Capture the cell that displays the provided text and extract its (X, Y) central coordinate. 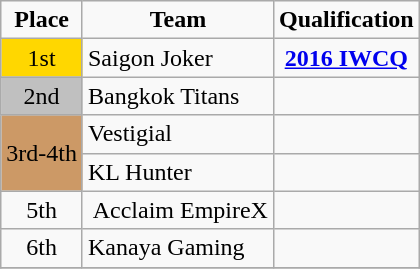
2nd (42, 96)
6th (42, 248)
Bangkok Titans (178, 96)
KL Hunter (178, 172)
2016 IWCQ (346, 58)
Vestigial (178, 134)
Kanaya Gaming (178, 248)
1st (42, 58)
Team (178, 20)
5th (42, 210)
3rd-4th (42, 153)
Place (42, 20)
Saigon Joker (178, 58)
⁠ Acclaim EmpireX (178, 210)
Qualification (346, 20)
